Find where the given text appears and provide that cell's center as [X, Y] coordinate. 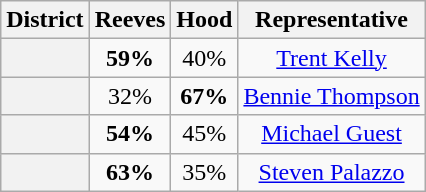
Hood [204, 20]
Trent Kelly [332, 58]
Bennie Thompson [332, 96]
40% [204, 58]
59% [130, 58]
Steven Palazzo [332, 172]
Michael Guest [332, 134]
67% [204, 96]
45% [204, 134]
54% [130, 134]
District [45, 20]
32% [130, 96]
35% [204, 172]
Reeves [130, 20]
Representative [332, 20]
63% [130, 172]
